Provide the (X, Y) coordinate of the cell's center where the given text is located.  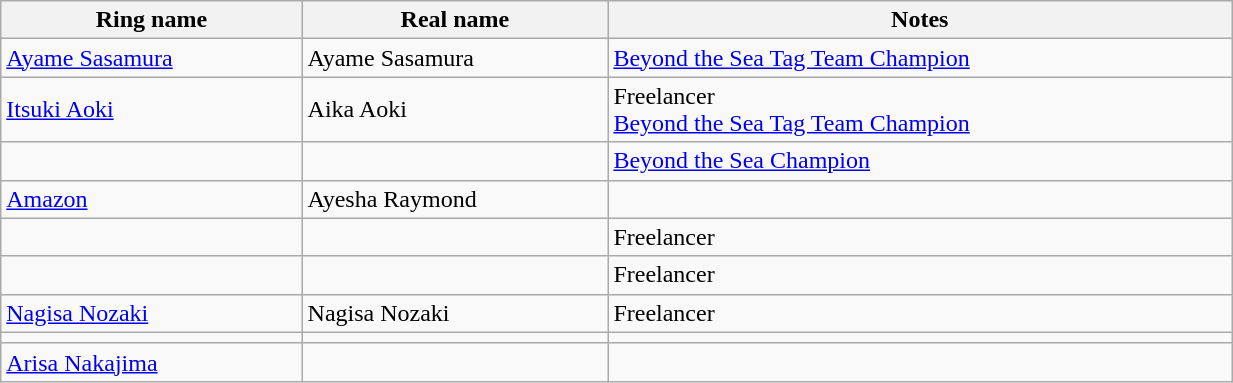
Beyond the Sea Tag Team Champion (920, 58)
Aika Aoki (455, 110)
Ring name (152, 20)
Arisa Nakajima (152, 362)
Ayesha Raymond (455, 199)
Itsuki Aoki (152, 110)
Notes (920, 20)
Beyond the Sea Champion (920, 161)
FreelancerBeyond the Sea Tag Team Champion (920, 110)
Real name (455, 20)
Amazon (152, 199)
